Scan for the cell matching the given text and deliver its (X, Y) coordinate at center. 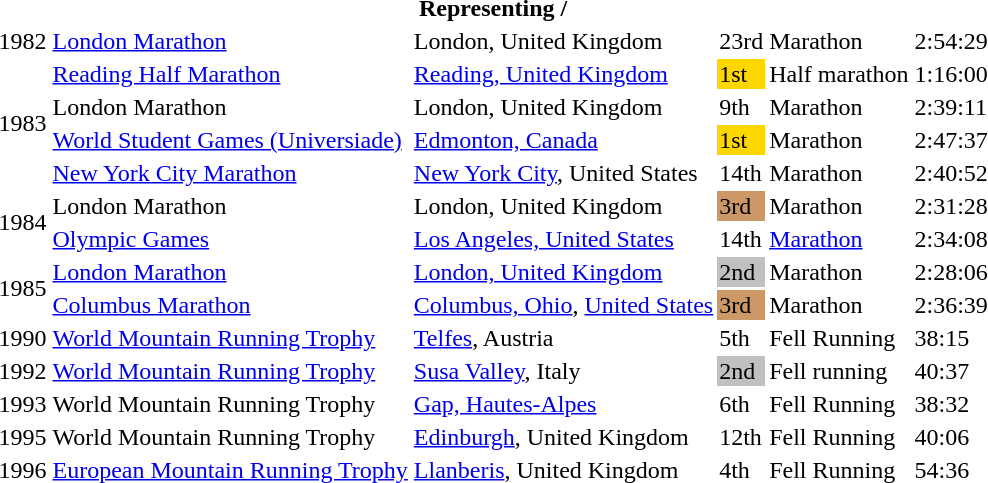
Susa Valley, Italy (563, 371)
9th (742, 107)
Columbus, Ohio, United States (563, 305)
World Student Games (Universiade) (230, 140)
Edmonton, Canada (563, 140)
New York City, United States (563, 173)
6th (742, 404)
Fell running (839, 371)
5th (742, 338)
Olympic Games (230, 239)
New York City Marathon (230, 173)
Columbus Marathon (230, 305)
Telfes, Austria (563, 338)
Reading, United Kingdom (563, 74)
Gap, Hautes-Alpes (563, 404)
Los Angeles, United States (563, 239)
Half marathon (839, 74)
23rd (742, 41)
Reading Half Marathon (230, 74)
12th (742, 437)
Edinburgh, United Kingdom (563, 437)
